Scan for the cell matching the given text and deliver its (X, Y) coordinate at center. 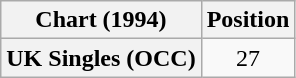
UK Singles (OCC) (101, 58)
27 (248, 58)
Position (248, 20)
Chart (1994) (101, 20)
